Return (X, Y) of the center of cell containing provided text 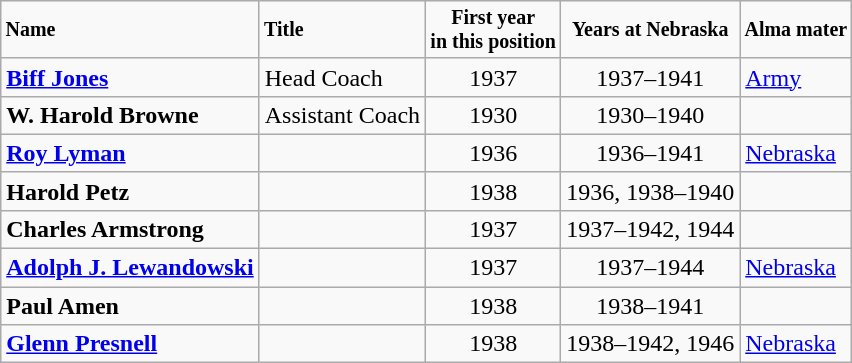
W. Harold Browne (130, 115)
Harold Petz (130, 191)
Biff Jones (130, 77)
1936, 1938–1940 (650, 191)
First yearin this position (494, 30)
1937–1942, 1944 (650, 229)
1938–1941 (650, 306)
1936–1941 (650, 153)
1938–1942, 1946 (650, 344)
1937–1944 (650, 268)
Adolph J. Lewandowski (130, 268)
1936 (494, 153)
Roy Lyman (130, 153)
Glenn Presnell (130, 344)
Assistant Coach (342, 115)
1930 (494, 115)
Head Coach (342, 77)
Alma mater (796, 30)
Title (342, 30)
Years at Nebraska (650, 30)
Charles Armstrong (130, 229)
Army (796, 77)
Name (130, 30)
1930–1940 (650, 115)
1937–1941 (650, 77)
Paul Amen (130, 306)
